Pinpoint the cell where the given text exists, returning its (X, Y) midpoint coordinate. 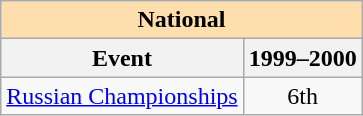
Russian Championships (122, 96)
Event (122, 58)
1999–2000 (302, 58)
6th (302, 96)
National (182, 20)
